Provide the (X, Y) coordinate of the cell's center where the given text is located.  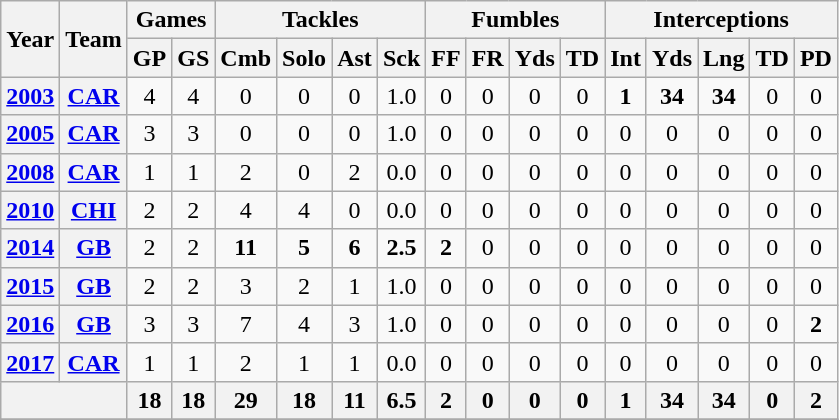
2014 (30, 248)
Sck (401, 58)
Int (626, 58)
7 (246, 324)
2005 (30, 134)
PD (816, 58)
GP (149, 58)
Cmb (246, 58)
Games (170, 20)
2017 (30, 362)
2003 (30, 96)
5 (304, 248)
Lng (724, 58)
2016 (30, 324)
Solo (304, 58)
Ast (355, 58)
6 (355, 248)
Tackles (320, 20)
2015 (30, 286)
2.5 (401, 248)
Fumbles (516, 20)
Interceptions (722, 20)
FF (446, 58)
29 (246, 400)
2008 (30, 172)
2010 (30, 210)
6.5 (401, 400)
GS (194, 58)
CHI (94, 210)
Team (94, 39)
Year (30, 39)
FR (488, 58)
